Provide the [X, Y] coordinate of the cell's center where the given text is located.  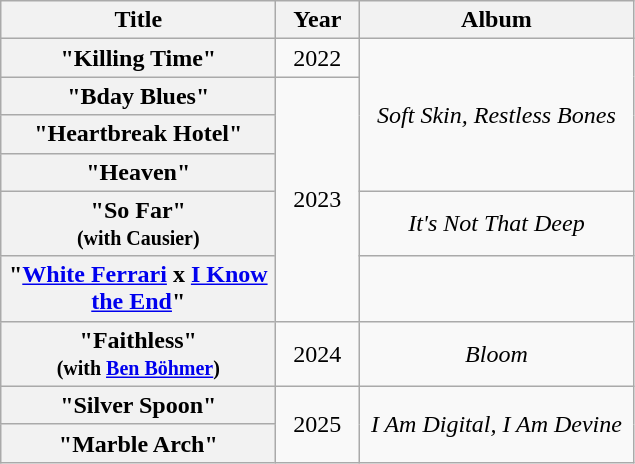
"Silver Spoon" [138, 405]
"Faithless"(with Ben Böhmer) [138, 354]
"Killing Time" [138, 58]
2022 [318, 58]
Bloom [496, 354]
2025 [318, 424]
It's Not That Deep [496, 224]
"Bday Blues" [138, 96]
"Heaven" [138, 172]
Album [496, 20]
Soft Skin, Restless Bones [496, 115]
Title [138, 20]
"Heartbreak Hotel" [138, 134]
I Am Digital, I Am Devine [496, 424]
Year [318, 20]
2023 [318, 199]
2024 [318, 354]
"White Ferrari x I Know the End" [138, 288]
"So Far"(with Causier) [138, 224]
"Marble Arch" [138, 443]
